Locate the cell with the specified text and output its [x, y] center coordinate. 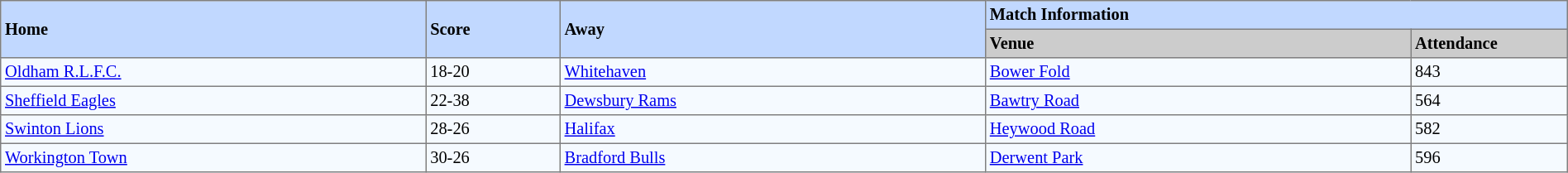
Bawtry Road [1198, 100]
Heywood Road [1198, 129]
582 [1489, 129]
22-38 [493, 100]
Venue [1198, 43]
Whitehaven [772, 72]
Home [213, 30]
Workington Town [213, 157]
596 [1489, 157]
Oldham R.L.F.C. [213, 72]
Derwent Park [1198, 157]
28-26 [493, 129]
Match Information [1277, 15]
Score [493, 30]
Swinton Lions [213, 129]
564 [1489, 100]
Bower Fold [1198, 72]
30-26 [493, 157]
Sheffield Eagles [213, 100]
Away [772, 30]
Attendance [1489, 43]
843 [1489, 72]
18-20 [493, 72]
Dewsbury Rams [772, 100]
Halifax [772, 129]
Bradford Bulls [772, 157]
